Search for the cell housing the specified text and yield its [X, Y] center coordinate. 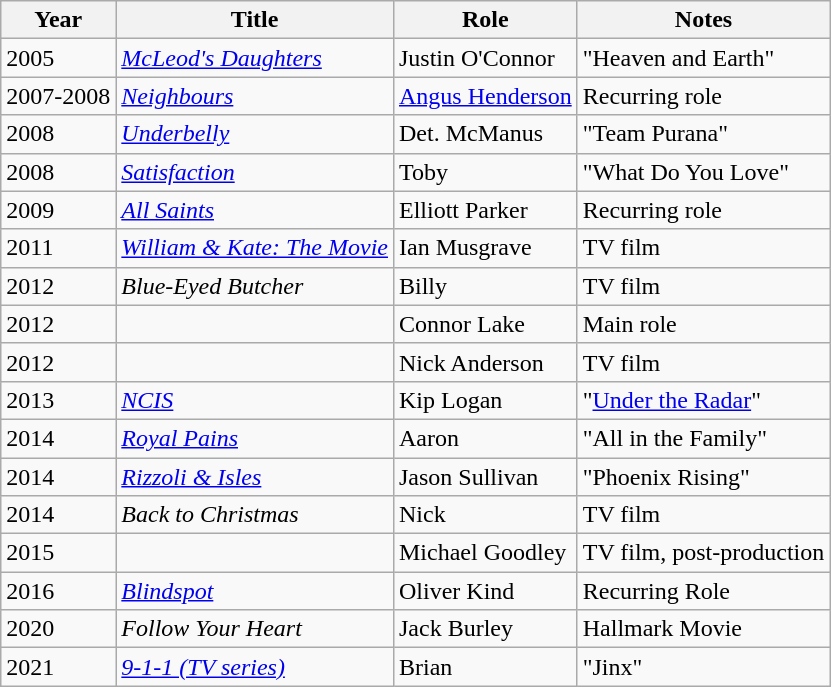
Title [255, 20]
Angus Henderson [485, 96]
2015 [58, 553]
Justin O'Connor [485, 58]
Notes [704, 20]
Follow Your Heart [255, 629]
Toby [485, 172]
Nick Anderson [485, 362]
2011 [58, 248]
Role [485, 20]
9-1-1 (TV series) [255, 667]
2007-2008 [58, 96]
Connor Lake [485, 324]
Elliott Parker [485, 210]
Satisfaction [255, 172]
Rizzoli & Isles [255, 477]
Brian [485, 667]
2020 [58, 629]
TV film, post-production [704, 553]
Underbelly [255, 134]
2016 [58, 591]
Year [58, 20]
Main role [704, 324]
"Team Purana" [704, 134]
Neighbours [255, 96]
McLeod's Daughters [255, 58]
Recurring Role [704, 591]
NCIS [255, 400]
Royal Pains [255, 438]
Jack Burley [485, 629]
Billy [485, 286]
"Phoenix Rising" [704, 477]
Ian Musgrave [485, 248]
Aaron [485, 438]
Blindspot [255, 591]
2009 [58, 210]
Det. McManus [485, 134]
"What Do You Love" [704, 172]
Hallmark Movie [704, 629]
"Under the Radar" [704, 400]
Nick [485, 515]
"Jinx" [704, 667]
William & Kate: The Movie [255, 248]
2013 [58, 400]
Kip Logan [485, 400]
Back to Christmas [255, 515]
Blue-Eyed Butcher [255, 286]
Oliver Kind [485, 591]
2005 [58, 58]
"Heaven and Earth" [704, 58]
"All in the Family" [704, 438]
Michael Goodley [485, 553]
Jason Sullivan [485, 477]
All Saints [255, 210]
2021 [58, 667]
